Capture the cell that displays the provided text and extract its (x, y) central coordinate. 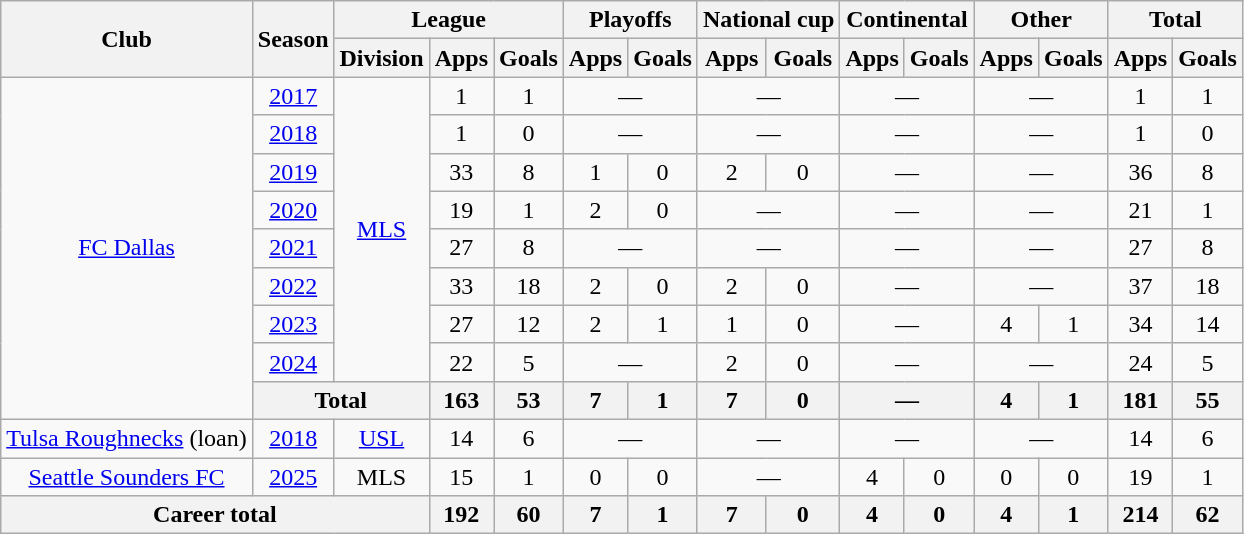
15 (461, 477)
Seattle Sounders FC (127, 477)
USL (382, 438)
2022 (293, 286)
12 (529, 324)
192 (461, 515)
Club (127, 39)
34 (1140, 324)
Division (382, 58)
37 (1140, 286)
21 (1140, 210)
2025 (293, 477)
22 (461, 362)
55 (1208, 400)
53 (529, 400)
2021 (293, 248)
Other (1041, 20)
Career total (215, 515)
62 (1208, 515)
163 (461, 400)
Season (293, 39)
36 (1140, 172)
181 (1140, 400)
2017 (293, 96)
League (448, 20)
24 (1140, 362)
2023 (293, 324)
2019 (293, 172)
Tulsa Roughnecks (loan) (127, 438)
Continental (907, 20)
60 (529, 515)
214 (1140, 515)
2020 (293, 210)
National cup (768, 20)
FC Dallas (127, 248)
Playoffs (630, 20)
2024 (293, 362)
